Detect which cell encompasses the target text, then output its (x, y) center coordinate. 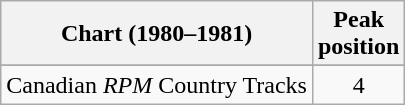
Peakposition (358, 34)
Chart (1980–1981) (157, 34)
4 (358, 85)
Canadian RPM Country Tracks (157, 85)
